Capture the cell that displays the provided text and extract its [x, y] central coordinate. 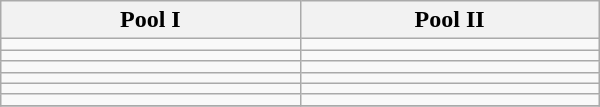
Pool II [450, 20]
Pool I [150, 20]
